Pinpoint the cell where the given text exists, returning its [x, y] midpoint coordinate. 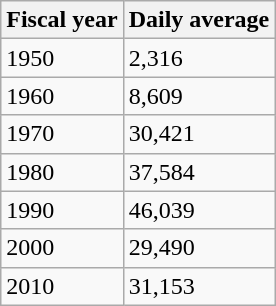
1970 [62, 134]
29,490 [199, 248]
Fiscal year [62, 20]
8,609 [199, 96]
1990 [62, 210]
46,039 [199, 210]
30,421 [199, 134]
1960 [62, 96]
2010 [62, 286]
31,153 [199, 286]
2,316 [199, 58]
Daily average [199, 20]
2000 [62, 248]
37,584 [199, 172]
1950 [62, 58]
1980 [62, 172]
